Extract the [X, Y] coordinate from the center of the cell holding the provided text.  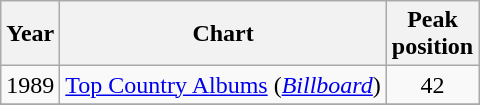
Year [30, 34]
42 [432, 85]
Top Country Albums (Billboard) [224, 85]
Peakposition [432, 34]
Chart [224, 34]
1989 [30, 85]
